Provide the [X, Y] coordinate of the cell's center where the given text is located.  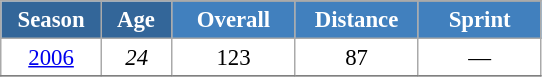
Overall [234, 20]
2006 [52, 58]
87 [356, 58]
— [480, 58]
123 [234, 58]
Sprint [480, 20]
Age [136, 20]
24 [136, 58]
Season [52, 20]
Distance [356, 20]
